Locate the cell with the specified text and output its (x, y) center coordinate. 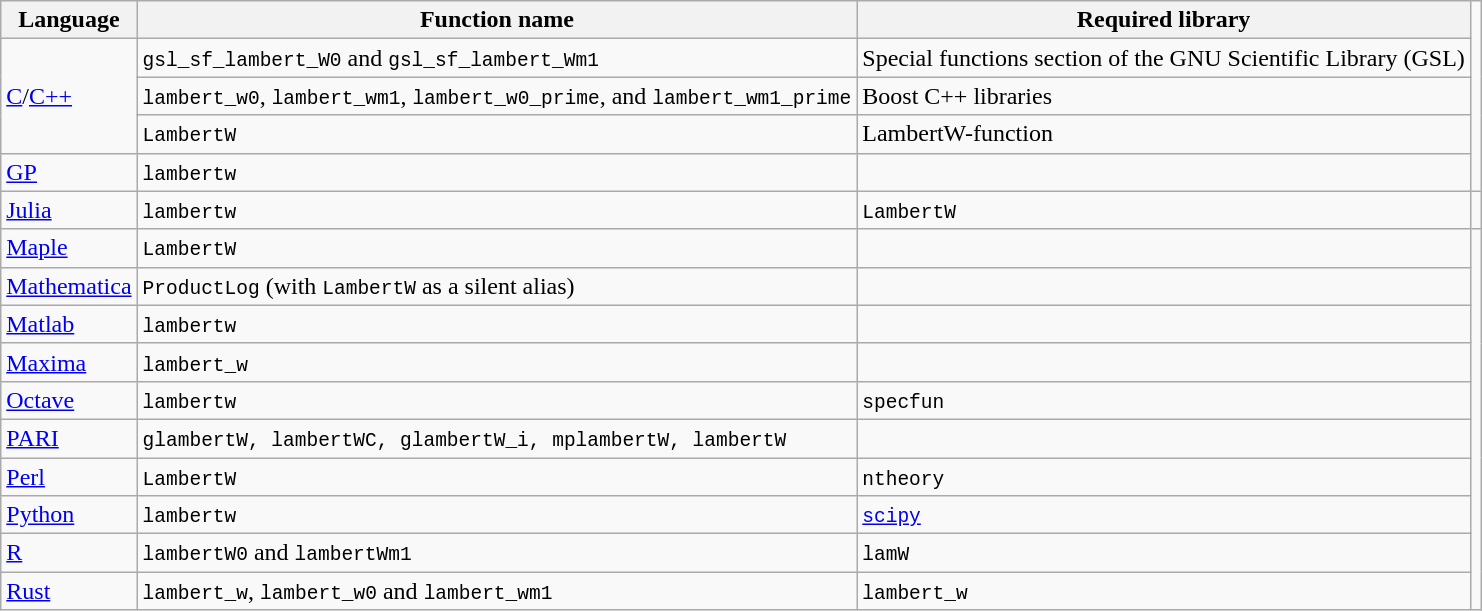
R (69, 553)
Language (69, 20)
Julia (69, 210)
Python (69, 515)
scipy (1164, 515)
LambertW-function (1164, 134)
ProductLog (with LambertW as a silent alias) (497, 286)
lambert_w0, lambert_wm1, lambert_w0_prime, and lambert_wm1_prime (497, 96)
lambertW0 and lambertWm1 (497, 553)
Maple (69, 248)
Function name (497, 20)
Required library (1164, 20)
PARI (69, 438)
gsl_sf_lambert_W0 and gsl_sf_lambert_Wm1 (497, 58)
specfun (1164, 400)
lambert_w, lambert_w0 and lambert_wm1 (497, 591)
GP (69, 172)
Mathematica (69, 286)
Rust (69, 591)
Perl (69, 477)
Maxima (69, 362)
ntheory (1164, 477)
Octave (69, 400)
glambertW, lambertWC, glambertW_i, mplambertW, lambertW (497, 438)
Boost C++ libraries (1164, 96)
Matlab (69, 324)
Special functions section of the GNU Scientific Library (GSL) (1164, 58)
C/C++ (69, 96)
lamW (1164, 553)
